Find where the given text appears and provide that cell's center as [x, y] coordinate. 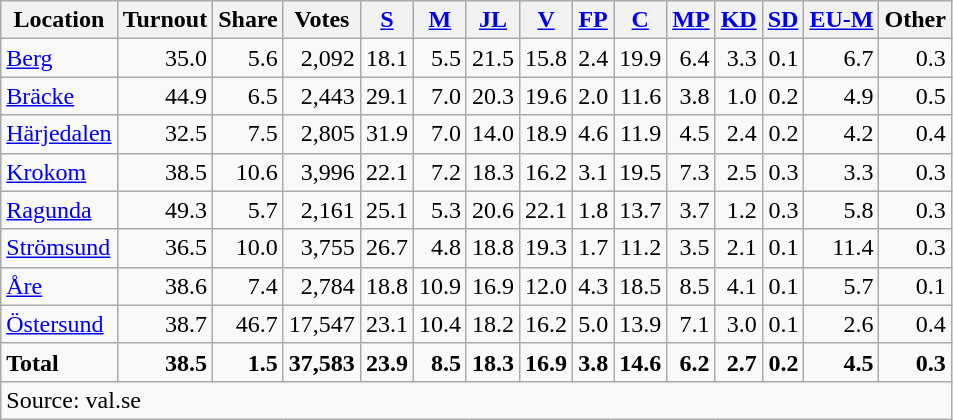
31.9 [386, 134]
35.0 [165, 58]
V [546, 20]
Other [915, 20]
1.8 [594, 210]
5.5 [440, 58]
2,161 [322, 210]
20.3 [492, 96]
KD [738, 20]
10.0 [248, 248]
26.7 [386, 248]
5.8 [842, 210]
M [440, 20]
C [640, 20]
1.2 [738, 210]
Bräcke [59, 96]
46.7 [248, 324]
4.8 [440, 248]
Åre [59, 286]
7.3 [691, 172]
20.6 [492, 210]
11.4 [842, 248]
19.9 [640, 58]
Ragunda [59, 210]
37,583 [322, 362]
6.4 [691, 58]
12.0 [546, 286]
14.0 [492, 134]
10.9 [440, 286]
23.9 [386, 362]
2,443 [322, 96]
18.1 [386, 58]
5.3 [440, 210]
19.3 [546, 248]
0.5 [915, 96]
Source: val.se [476, 400]
18.9 [546, 134]
38.7 [165, 324]
13.9 [640, 324]
Härjedalen [59, 134]
EU-M [842, 20]
4.9 [842, 96]
19.6 [546, 96]
3.1 [594, 172]
15.8 [546, 58]
6.2 [691, 362]
1.7 [594, 248]
36.5 [165, 248]
44.9 [165, 96]
11.2 [640, 248]
32.5 [165, 134]
10.6 [248, 172]
Total [59, 362]
3,755 [322, 248]
Votes [322, 20]
17,547 [322, 324]
2.7 [738, 362]
11.9 [640, 134]
38.6 [165, 286]
13.7 [640, 210]
5.0 [594, 324]
21.5 [492, 58]
4.1 [738, 286]
5.6 [248, 58]
1.5 [248, 362]
23.1 [386, 324]
JL [492, 20]
2,784 [322, 286]
Berg [59, 58]
25.1 [386, 210]
10.4 [440, 324]
3.7 [691, 210]
18.5 [640, 286]
2,805 [322, 134]
7.4 [248, 286]
19.5 [640, 172]
2.6 [842, 324]
Krokom [59, 172]
3,996 [322, 172]
2,092 [322, 58]
49.3 [165, 210]
14.6 [640, 362]
7.1 [691, 324]
11.6 [640, 96]
Strömsund [59, 248]
6.7 [842, 58]
7.5 [248, 134]
3.5 [691, 248]
FP [594, 20]
6.5 [248, 96]
4.2 [842, 134]
1.0 [738, 96]
3.0 [738, 324]
2.0 [594, 96]
Turnout [165, 20]
SD [783, 20]
4.3 [594, 286]
S [386, 20]
Location [59, 20]
18.2 [492, 324]
MP [691, 20]
29.1 [386, 96]
Share [248, 20]
Östersund [59, 324]
2.1 [738, 248]
4.6 [594, 134]
7.2 [440, 172]
2.5 [738, 172]
